Locate the cell with the specified text and output its [x, y] center coordinate. 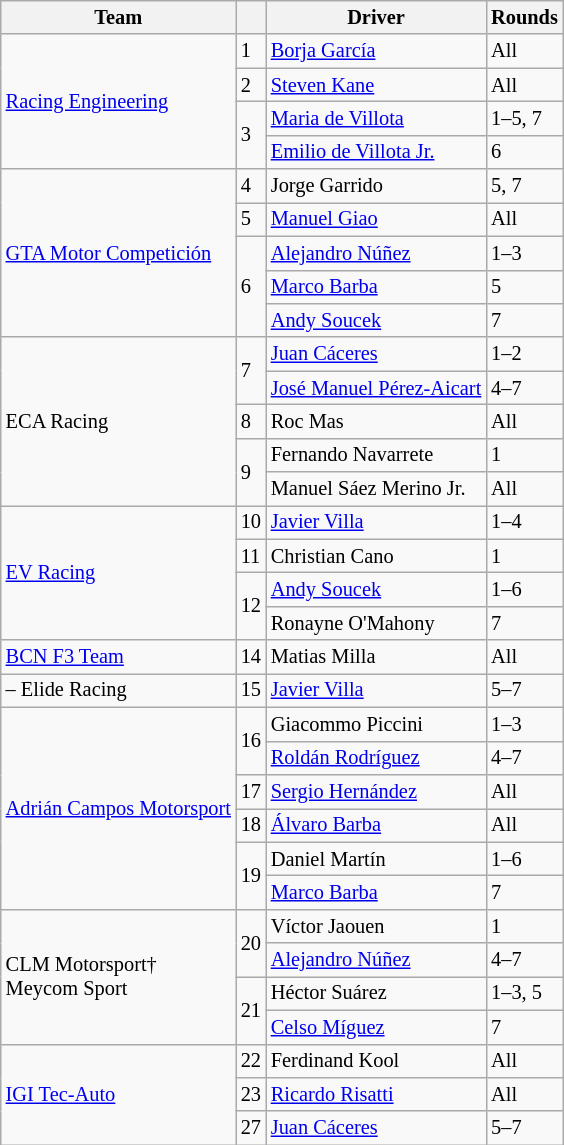
Ricardo Risatti [376, 1094]
8 [251, 421]
14 [251, 657]
Christian Cano [376, 556]
Ferdinand Kool [376, 1061]
GTA Motor Competición [118, 253]
Driver [376, 17]
12 [251, 606]
22 [251, 1061]
9 [251, 472]
16 [251, 740]
– Elide Racing [118, 690]
Racing Engineering [118, 102]
IGI Tec-Auto [118, 1094]
3 [251, 134]
23 [251, 1094]
Daniel Martín [376, 859]
EV Racing [118, 572]
1–3, 5 [524, 993]
Emilio de Villota Jr. [376, 152]
Héctor Suárez [376, 993]
Celso Míguez [376, 1027]
18 [251, 825]
1–4 [524, 522]
Jorge Garrido [376, 186]
Matias Milla [376, 657]
27 [251, 1128]
ECA Racing [118, 421]
4 [251, 186]
10 [251, 522]
1–2 [524, 354]
Team [118, 17]
15 [251, 690]
CLM Motorsport†Meycom Sport [118, 976]
Ronayne O'Mahony [376, 623]
Borja García [376, 51]
20 [251, 942]
1–5, 7 [524, 118]
Manuel Giao [376, 219]
19 [251, 876]
Manuel Sáez Merino Jr. [376, 489]
11 [251, 556]
Sergio Hernández [376, 791]
Roc Mas [376, 421]
Adrián Campos Motorsport [118, 808]
Fernando Navarrete [376, 455]
Steven Kane [376, 85]
17 [251, 791]
Rounds [524, 17]
BCN F3 Team [118, 657]
2 [251, 85]
Maria de Villota [376, 118]
Roldán Rodríguez [376, 758]
21 [251, 1010]
Álvaro Barba [376, 825]
José Manuel Pérez-Aicart [376, 388]
Víctor Jaouen [376, 926]
Giacommo Piccini [376, 724]
5, 7 [524, 186]
